Pinpoint the cell where the given text exists, returning its [x, y] midpoint coordinate. 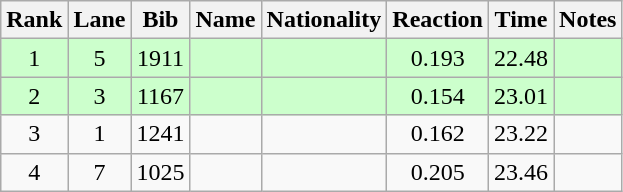
1167 [160, 96]
Bib [160, 20]
Reaction [438, 20]
Lane [100, 20]
23.01 [520, 96]
0.154 [438, 96]
Notes [588, 20]
1911 [160, 58]
Time [520, 20]
Rank [34, 20]
0.162 [438, 134]
4 [34, 172]
2 [34, 96]
1241 [160, 134]
5 [100, 58]
Nationality [324, 20]
0.205 [438, 172]
1025 [160, 172]
0.193 [438, 58]
7 [100, 172]
Name [226, 20]
23.46 [520, 172]
23.22 [520, 134]
22.48 [520, 58]
